Provide the [x, y] coordinate of the cell's center where the given text is located.  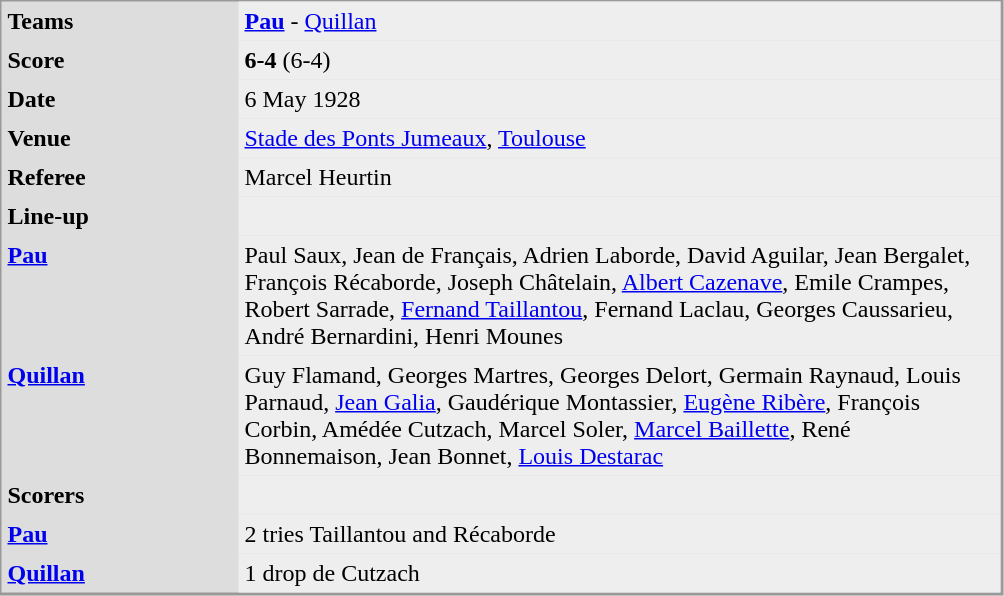
2 tries Taillantou and Récaborde [619, 534]
Stade des Ponts Jumeaux, Toulouse [619, 138]
1 drop de Cutzach [619, 574]
Pau - Quillan [619, 22]
6-4 (6-4) [619, 60]
Marcel Heurtin [619, 178]
Date [120, 100]
Line-up [120, 216]
Referee [120, 178]
Teams [120, 22]
Venue [120, 138]
Score [120, 60]
Scorers [120, 496]
6 May 1928 [619, 100]
